Pinpoint the cell where the given text exists, returning its [X, Y] midpoint coordinate. 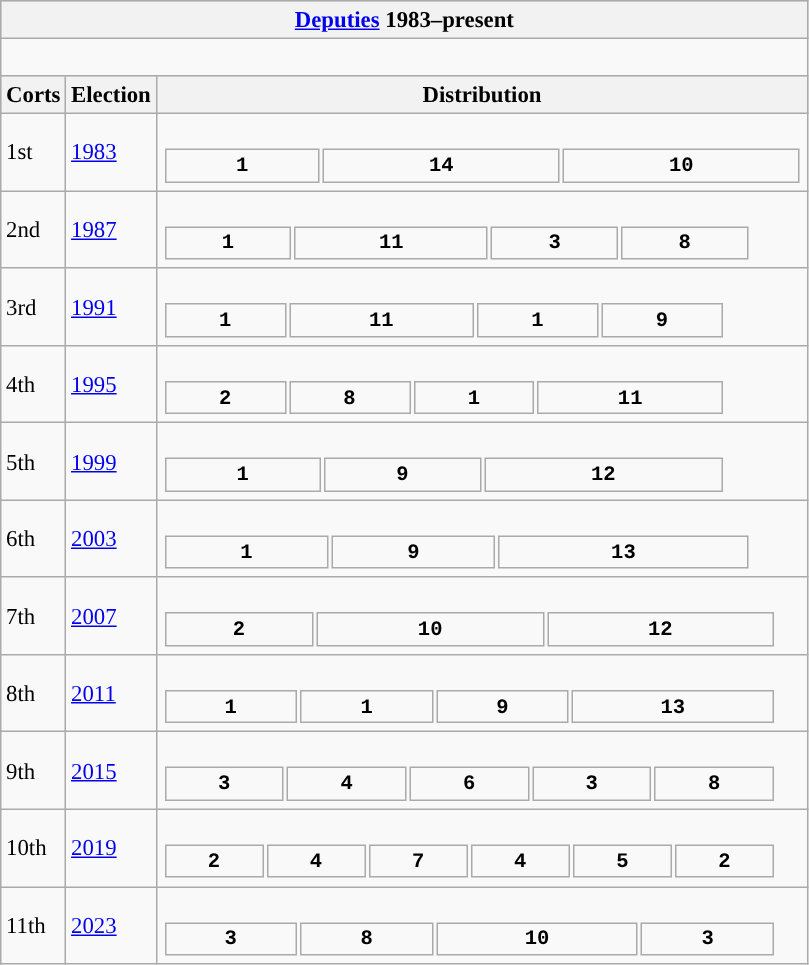
1983 [111, 152]
1st [34, 152]
3rd [34, 306]
4th [34, 384]
1 9 12 [482, 462]
3 8 10 3 [482, 926]
Corts [34, 95]
8th [34, 694]
1995 [111, 384]
1 11 1 9 [482, 306]
14 [442, 166]
2023 [111, 926]
11th [34, 926]
1 14 10 [482, 152]
9th [34, 770]
7th [34, 616]
1 1 9 13 [482, 694]
1 9 13 [482, 538]
5 [622, 862]
2nd [34, 230]
2 8 1 11 [482, 384]
1 11 3 8 [482, 230]
3 4 6 3 8 [482, 770]
7 [418, 862]
2019 [111, 848]
2 4 7 4 5 2 [482, 848]
10th [34, 848]
2007 [111, 616]
6th [34, 538]
Election [111, 95]
5th [34, 462]
2 10 12 [482, 616]
2003 [111, 538]
1999 [111, 462]
Deputies 1983–present [404, 20]
2011 [111, 694]
1991 [111, 306]
6 [469, 784]
Distribution [482, 95]
1987 [111, 230]
2015 [111, 770]
